Locate the cell with the specified text and output its (x, y) center coordinate. 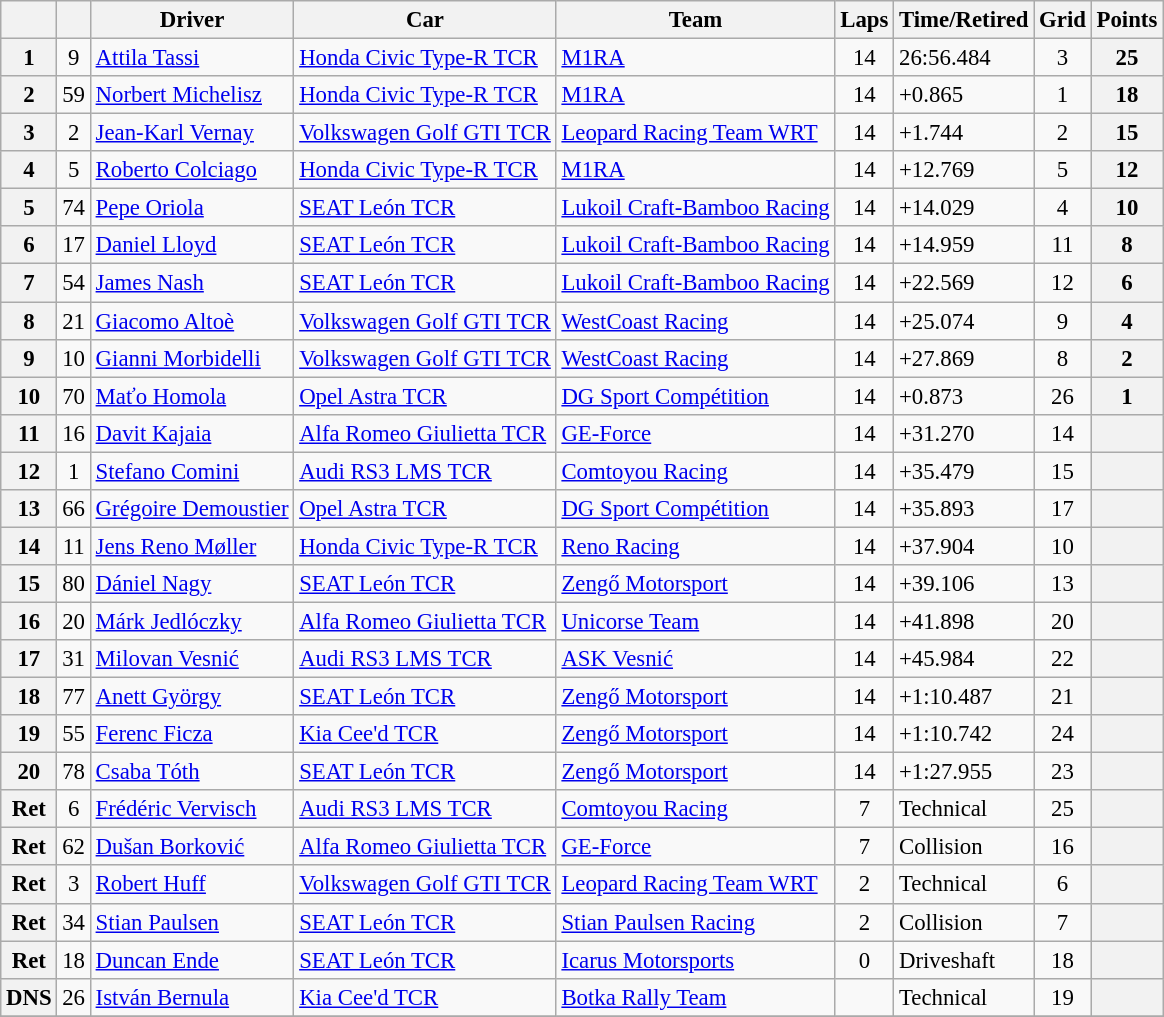
Driveshaft (964, 960)
Attila Tassi (192, 58)
Roberto Colciago (192, 170)
Dániel Nagy (192, 584)
Frédéric Vervisch (192, 809)
31 (74, 659)
Daniel Lloyd (192, 245)
+45.984 (964, 659)
0 (864, 960)
Driver (192, 20)
62 (74, 847)
Davit Kajaia (192, 433)
+12.769 (964, 170)
+25.074 (964, 321)
+35.479 (964, 471)
Milovan Vesnić (192, 659)
Duncan Ende (192, 960)
+1.744 (964, 133)
+41.898 (964, 621)
+14.959 (964, 245)
DNS (29, 997)
Csaba Tóth (192, 772)
ASK Vesnić (696, 659)
Points (1126, 20)
Pepe Oriola (192, 208)
59 (74, 95)
Robert Huff (192, 885)
+1:10.742 (964, 734)
+27.869 (964, 358)
+0.873 (964, 396)
Icarus Motorsports (696, 960)
Gianni Morbidelli (192, 358)
Team (696, 20)
Dušan Borković (192, 847)
Car (425, 20)
66 (74, 509)
Stefano Comini (192, 471)
+0.865 (964, 95)
+37.904 (964, 546)
István Bernula (192, 997)
Anett György (192, 697)
77 (74, 697)
54 (74, 283)
+1:27.955 (964, 772)
Giacomo Altoè (192, 321)
Laps (864, 20)
78 (74, 772)
80 (74, 584)
70 (74, 396)
Jens Reno Møller (192, 546)
Jean-Karl Vernay (192, 133)
55 (74, 734)
Unicorse Team (696, 621)
Márk Jedlóczky (192, 621)
Reno Racing (696, 546)
23 (1062, 772)
Grid (1062, 20)
Grégoire Demoustier (192, 509)
Norbert Michelisz (192, 95)
+39.106 (964, 584)
Time/Retired (964, 20)
22 (1062, 659)
+1:10.487 (964, 697)
Stian Paulsen Racing (696, 922)
Maťo Homola (192, 396)
+22.569 (964, 283)
34 (74, 922)
James Nash (192, 283)
Ferenc Ficza (192, 734)
Stian Paulsen (192, 922)
Botka Rally Team (696, 997)
26:56.484 (964, 58)
74 (74, 208)
24 (1062, 734)
+14.029 (964, 208)
+31.270 (964, 433)
+35.893 (964, 509)
